Capture the cell that displays the provided text and extract its (X, Y) central coordinate. 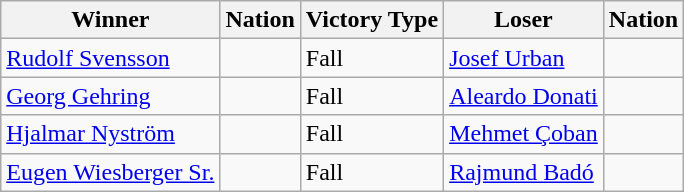
Eugen Wiesberger Sr. (110, 172)
Josef Urban (524, 58)
Hjalmar Nyström (110, 134)
Victory Type (372, 20)
Rajmund Badó (524, 172)
Georg Gehring (110, 96)
Winner (110, 20)
Rudolf Svensson (110, 58)
Loser (524, 20)
Mehmet Çoban (524, 134)
Aleardo Donati (524, 96)
